Extract the (X, Y) coordinate from the center of the cell holding the provided text.  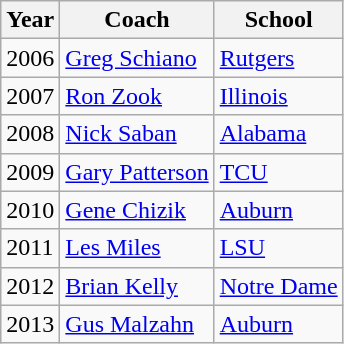
Brian Kelly (137, 286)
Les Miles (137, 248)
Greg Schiano (137, 58)
2013 (30, 324)
Gus Malzahn (137, 324)
Rutgers (278, 58)
Illinois (278, 96)
Alabama (278, 134)
Ron Zook (137, 96)
2009 (30, 172)
Year (30, 20)
Coach (137, 20)
Nick Saban (137, 134)
2008 (30, 134)
2007 (30, 96)
LSU (278, 248)
School (278, 20)
TCU (278, 172)
Gene Chizik (137, 210)
2010 (30, 210)
Gary Patterson (137, 172)
2012 (30, 286)
Notre Dame (278, 286)
2011 (30, 248)
2006 (30, 58)
